Return [x, y] of the center of cell containing provided text 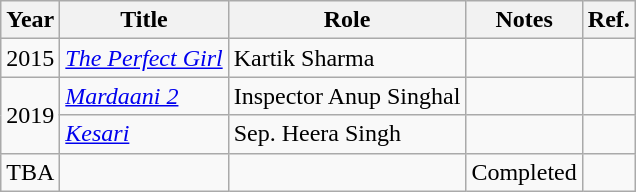
The Perfect Girl [144, 58]
Kesari [144, 134]
Title [144, 20]
2019 [30, 115]
Role [347, 20]
Sep. Heera Singh [347, 134]
Notes [524, 20]
2015 [30, 58]
TBA [30, 172]
Inspector Anup Singhal [347, 96]
Year [30, 20]
Completed [524, 172]
Kartik Sharma [347, 58]
Ref. [608, 20]
Mardaani 2 [144, 96]
